Scan for the cell matching the given text and deliver its [X, Y] coordinate at center. 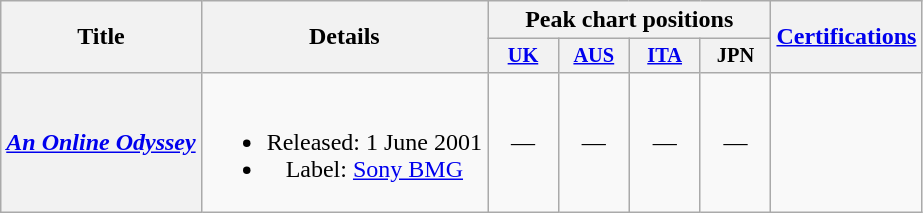
An Online Odyssey [101, 142]
Certifications [846, 37]
AUS [594, 56]
ITA [664, 56]
Released: 1 June 2001Label: Sony BMG [344, 142]
UK [524, 56]
Details [344, 37]
Title [101, 37]
JPN [736, 56]
Peak chart positions [630, 20]
